For the text-containing cell, return its midpoint in [X, Y] coordinate format. 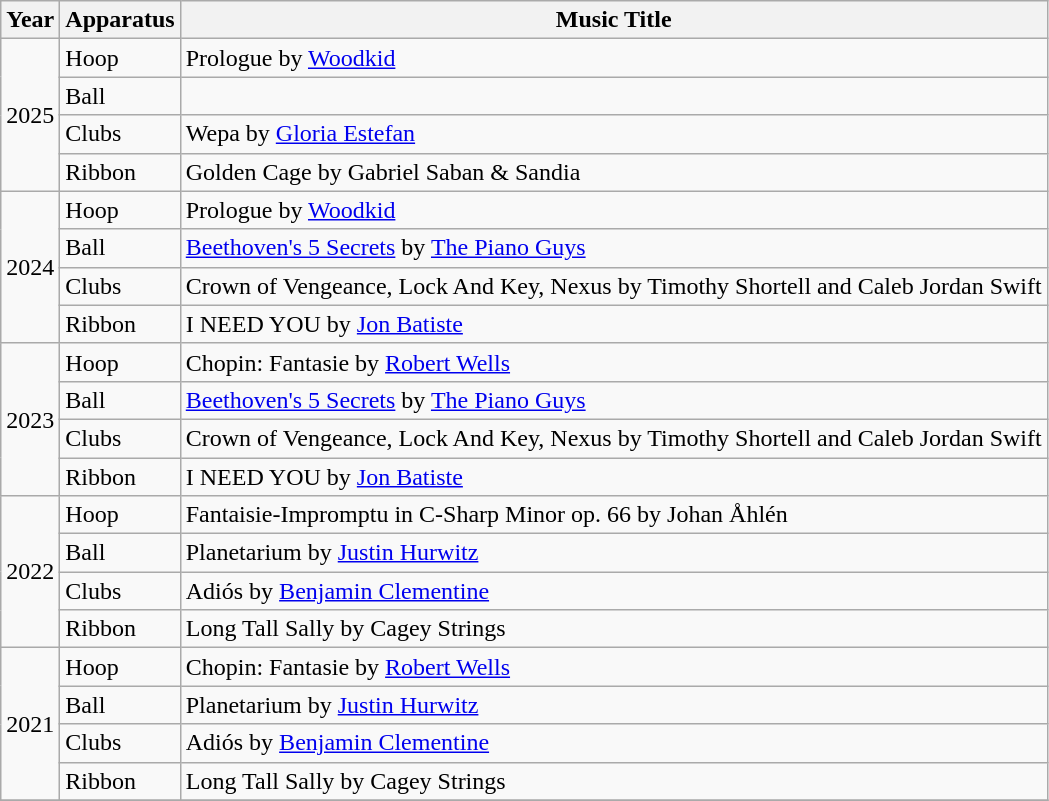
2023 [30, 419]
Year [30, 20]
2025 [30, 115]
2024 [30, 267]
2021 [30, 724]
Fantaisie-Impromptu in C-Sharp Minor op. 66 by Johan Åhlén [614, 515]
Wepa by Gloria Estefan [614, 134]
Apparatus [120, 20]
2022 [30, 572]
Music Title [614, 20]
Golden Cage by Gabriel Saban & Sandia [614, 172]
